Output the (X, Y) coordinate of the center of the cell containing the given text.  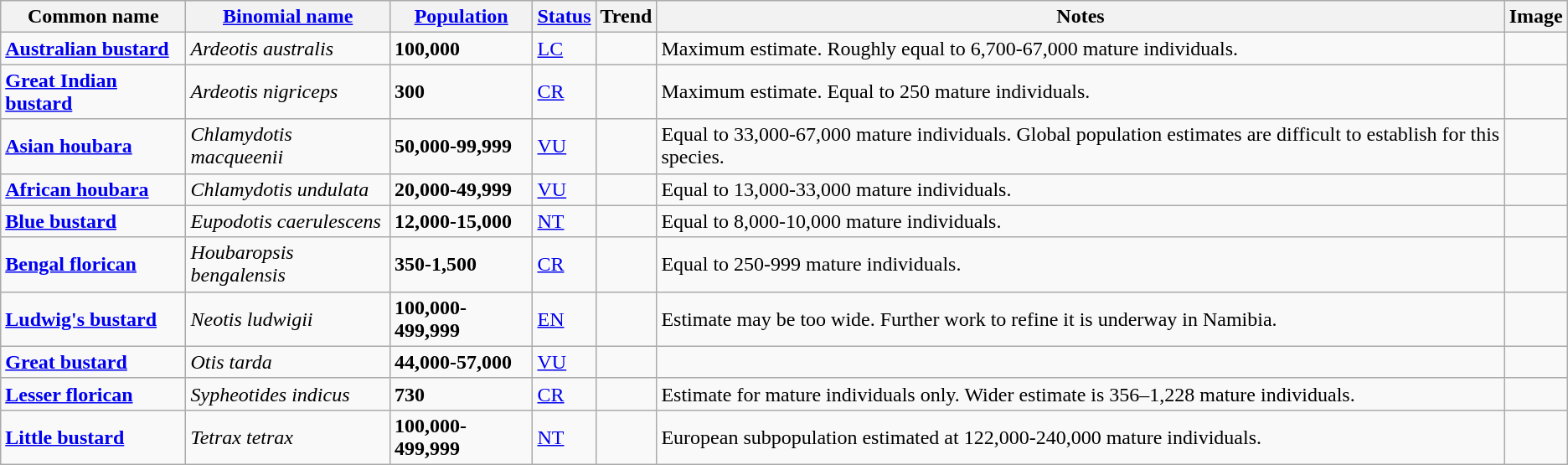
EN (565, 318)
Chlamydotis undulata (288, 189)
Tetrax tetrax (288, 437)
Great Indian bustard (94, 92)
Bengal florican (94, 265)
Equal to 13,000-33,000 mature individuals. (1081, 189)
Population (461, 17)
Blue bustard (94, 221)
Ardeotis australis (288, 49)
African houbara (94, 189)
Australian bustard (94, 49)
Estimate may be too wide. Further work to refine it is underway in Namibia. (1081, 318)
Asian houbara (94, 146)
Chlamydotis macqueenii (288, 146)
Notes (1081, 17)
Equal to 33,000-67,000 mature individuals. Global population estimates are difficult to establish for this species. (1081, 146)
Eupodotis caerulescens (288, 221)
300 (461, 92)
100,000 (461, 49)
Common name (94, 17)
Estimate for mature individuals only. Wider estimate is 356–1,228 mature individuals. (1081, 394)
Equal to 250-999 mature individuals. (1081, 265)
Maximum estimate. Equal to 250 mature individuals. (1081, 92)
Neotis ludwigii (288, 318)
Great bustard (94, 362)
12,000-15,000 (461, 221)
Ardeotis nigriceps (288, 92)
Status (565, 17)
Ludwig's bustard (94, 318)
50,000-99,999 (461, 146)
Houbaropsis bengalensis (288, 265)
Sypheotides indicus (288, 394)
20,000-49,999 (461, 189)
Otis tarda (288, 362)
Image (1536, 17)
Maximum estimate. Roughly equal to 6,700-67,000 mature individuals. (1081, 49)
Lesser florican (94, 394)
LC (565, 49)
44,000-57,000 (461, 362)
730 (461, 394)
Equal to 8,000-10,000 mature individuals. (1081, 221)
European subpopulation estimated at 122,000-240,000 mature individuals. (1081, 437)
Little bustard (94, 437)
Binomial name (288, 17)
Trend (627, 17)
350-1,500 (461, 265)
